Determine the [x, y] coordinate at the center of the cell enclosing the given text.  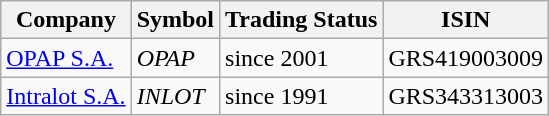
INLOT [175, 96]
since 2001 [302, 58]
since 1991 [302, 96]
OPAP S.A. [66, 58]
ISIN [466, 20]
GRS419003009 [466, 58]
Company [66, 20]
Intralot S.A. [66, 96]
GRS343313003 [466, 96]
OPAP [175, 58]
Trading Status [302, 20]
Symbol [175, 20]
